Return [X, Y] of the center of cell containing provided text 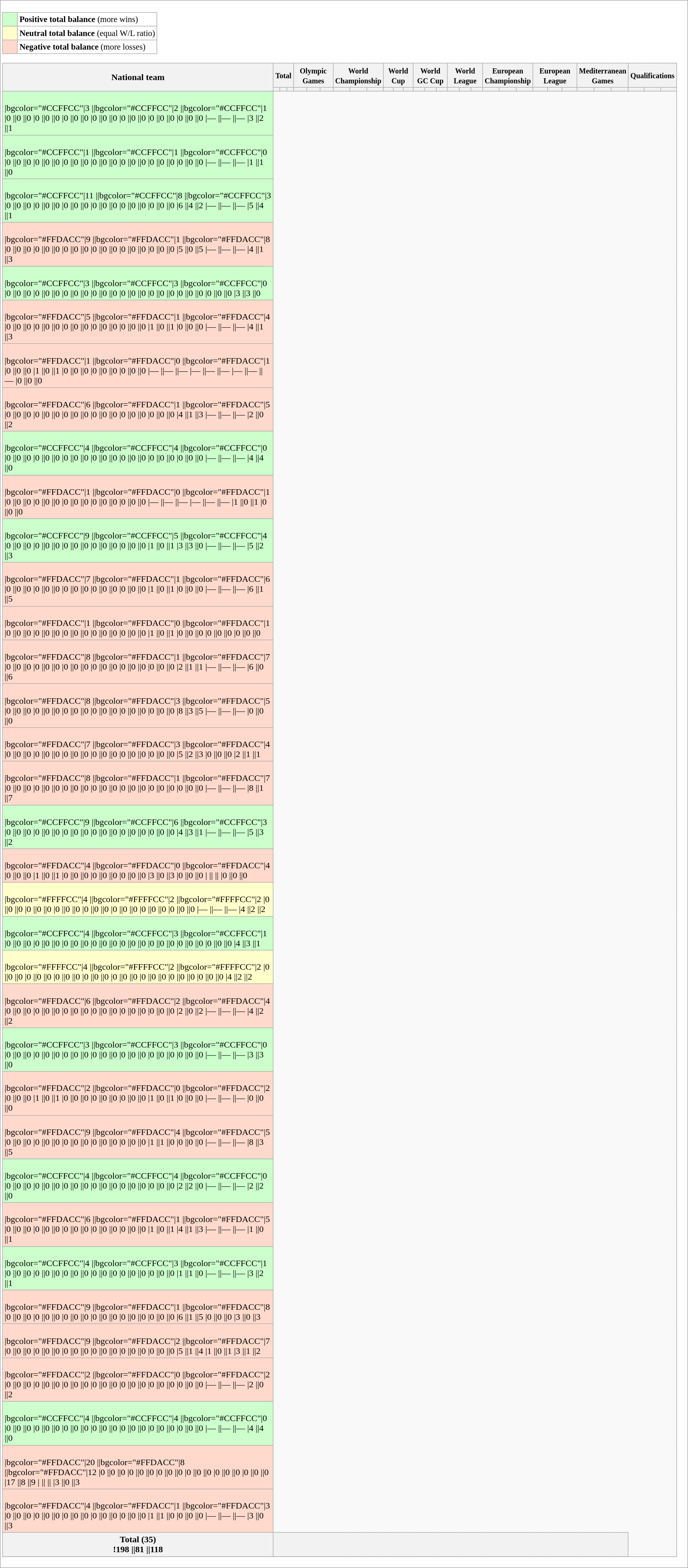
WorldChampionship [358, 75]
Positive total balance (more wins) [87, 19]
World GC Cup [430, 75]
Negative total balance (more losses) [87, 47]
MediterraneanGames [603, 75]
World League [465, 75]
Neutral total balance (equal W/L ratio) [87, 33]
European League [555, 75]
National team [138, 77]
Qualifications [653, 75]
EuropeanChampionship [508, 75]
Total [284, 75]
Olympic Games [313, 75]
Total (35) !198 ||81 ||118 [138, 1545]
World Cup [398, 75]
